Find where the given text appears and provide that cell's center as (x, y) coordinate. 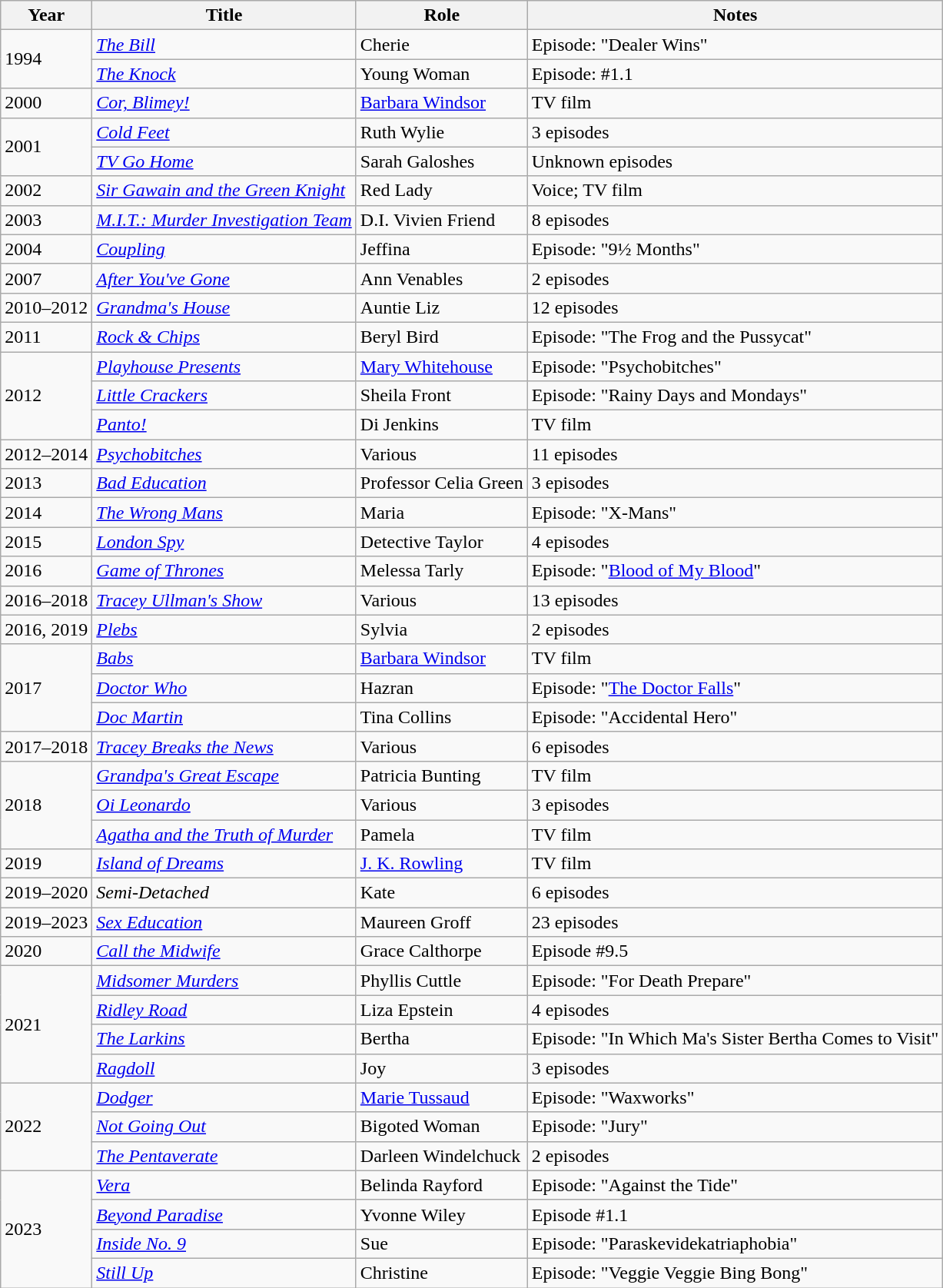
Episode: #1.1 (735, 74)
2012–2014 (46, 454)
2012 (46, 396)
2011 (46, 337)
11 episodes (735, 454)
Role (441, 15)
Bad Education (224, 483)
D.I. Vivien Friend (441, 220)
2000 (46, 103)
Di Jenkins (441, 425)
Professor Celia Green (441, 483)
23 episodes (735, 922)
Vera (224, 1185)
Liza Epstein (441, 1010)
12 episodes (735, 307)
Ragdoll (224, 1068)
Playhouse Presents (224, 367)
Christine (441, 1273)
Beyond Paradise (224, 1214)
After You've Gone (224, 278)
1994 (46, 59)
Patricia Bunting (441, 775)
Babs (224, 659)
London Spy (224, 542)
Plebs (224, 629)
2018 (46, 805)
The Knock (224, 74)
2017–2018 (46, 746)
Detective Taylor (441, 542)
2010–2012 (46, 307)
Episode: "Waxworks" (735, 1097)
Episode: "Against the Tide" (735, 1185)
Grandma's House (224, 307)
Episode #9.5 (735, 951)
2015 (46, 542)
Notes (735, 15)
Episode: "Jury" (735, 1127)
Panto! (224, 425)
Melessa Tarly (441, 571)
2013 (46, 483)
2007 (46, 278)
Tina Collins (441, 717)
2021 (46, 1024)
2016 (46, 571)
Darleen Windelchuck (441, 1156)
Dodger (224, 1097)
2014 (46, 513)
Psychobitches (224, 454)
Rock & Chips (224, 337)
Call the Midwife (224, 951)
Episode: "Accidental Hero" (735, 717)
Maria (441, 513)
Ruth Wylie (441, 132)
13 episodes (735, 600)
Grace Calthorpe (441, 951)
Sex Education (224, 922)
Maureen Groff (441, 922)
Episode #1.1 (735, 1214)
Episode: "In Which Ma's Sister Bertha Comes to Visit" (735, 1039)
Auntie Liz (441, 307)
2022 (46, 1127)
Voice; TV film (735, 191)
Young Woman (441, 74)
Episode: "Veggie Veggie Bing Bong" (735, 1273)
Episode: "Paraskevidekatriaphobia" (735, 1243)
2023 (46, 1229)
The Wrong Mans (224, 513)
Title (224, 15)
Tracey Ullman's Show (224, 600)
Doc Martin (224, 717)
Game of Thrones (224, 571)
TV Go Home (224, 161)
Cor, Blimey! (224, 103)
Sheila Front (441, 396)
2020 (46, 951)
Red Lady (441, 191)
J. K. Rowling (441, 864)
Belinda Rayford (441, 1185)
Coupling (224, 249)
Pamela (441, 834)
Joy (441, 1068)
2016–2018 (46, 600)
Still Up (224, 1273)
2001 (46, 147)
Episode: "X-Mans" (735, 513)
Episode: "Rainy Days and Mondays" (735, 396)
8 episodes (735, 220)
Phyllis Cuttle (441, 981)
Ann Venables (441, 278)
M.I.T.: Murder Investigation Team (224, 220)
Episode: "9½ Months" (735, 249)
Ridley Road (224, 1010)
Midsomer Murders (224, 981)
Tracey Breaks the News (224, 746)
Episode: "The Doctor Falls" (735, 688)
Cherie (441, 45)
Episode: "Blood of My Blood" (735, 571)
2019–2023 (46, 922)
Doctor Who (224, 688)
Bertha (441, 1039)
2017 (46, 688)
2004 (46, 249)
2002 (46, 191)
Inside No. 9 (224, 1243)
Jeffina (441, 249)
The Larkins (224, 1039)
Semi-Detached (224, 893)
2003 (46, 220)
2019–2020 (46, 893)
Unknown episodes (735, 161)
Hazran (441, 688)
2016, 2019 (46, 629)
Episode: "The Frog and the Pussycat" (735, 337)
The Pentaverate (224, 1156)
2019 (46, 864)
Year (46, 15)
Yvonne Wiley (441, 1214)
Mary Whitehouse (441, 367)
Kate (441, 893)
Episode: "Dealer Wins" (735, 45)
Bigoted Woman (441, 1127)
Marie Tussaud (441, 1097)
Sylvia (441, 629)
Episode: "For Death Prepare" (735, 981)
Agatha and the Truth of Murder (224, 834)
Not Going Out (224, 1127)
Little Crackers (224, 396)
Beryl Bird (441, 337)
Grandpa's Great Escape (224, 775)
Island of Dreams (224, 864)
Cold Feet (224, 132)
The Bill (224, 45)
Sir Gawain and the Green Knight (224, 191)
Sue (441, 1243)
Sarah Galoshes (441, 161)
Episode: "Psychobitches" (735, 367)
Oi Leonardo (224, 805)
